Pinpoint the cell where the given text exists, returning its [x, y] midpoint coordinate. 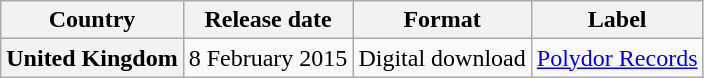
Format [442, 20]
United Kingdom [92, 58]
Country [92, 20]
Digital download [442, 58]
Label [617, 20]
Release date [268, 20]
Polydor Records [617, 58]
8 February 2015 [268, 58]
